Pinpoint the cell where the given text exists, returning its [X, Y] midpoint coordinate. 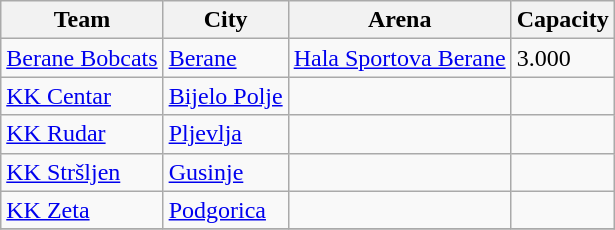
City [226, 20]
Hala Sportova Berane [400, 58]
KK Zeta [82, 210]
Arena [400, 20]
Bijelo Polje [226, 96]
3.000 [562, 58]
Pljevlja [226, 134]
KK Centar [82, 96]
Gusinje [226, 172]
Berane [226, 58]
Berane Bobcats [82, 58]
KK Stršljen [82, 172]
KK Rudar [82, 134]
Capacity [562, 20]
Team [82, 20]
Podgorica [226, 210]
